Output the (X, Y) coordinate of the center of the cell containing the given text.  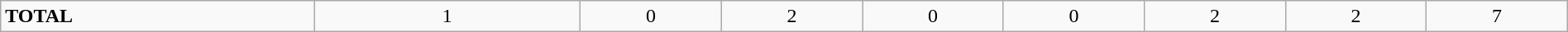
1 (447, 16)
TOTAL (157, 16)
7 (1497, 16)
